Return [x, y] of the center of cell containing provided text 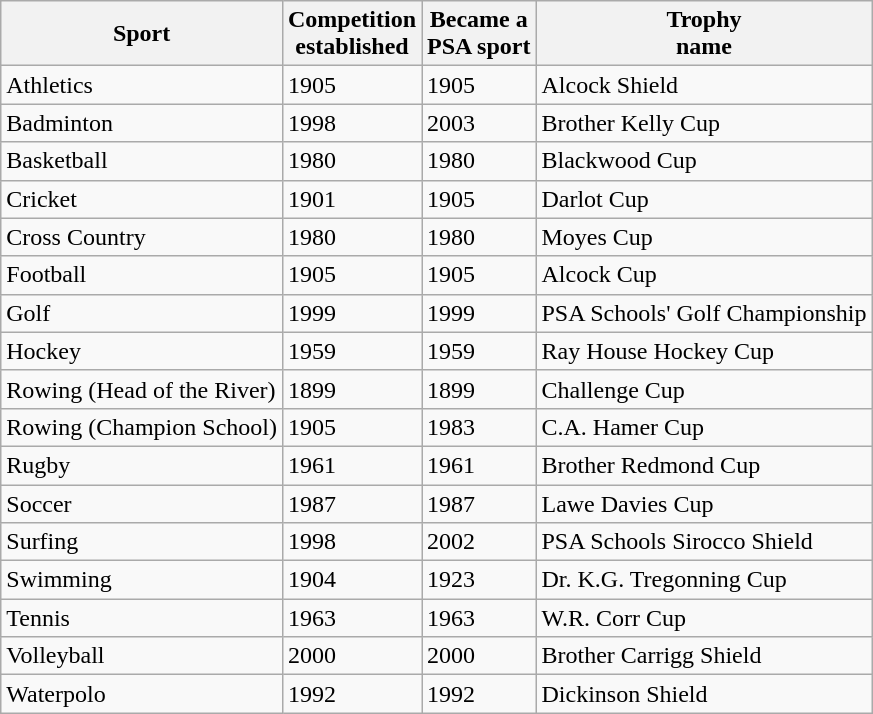
Lawe Davies Cup [704, 503]
Dr. K.G. Tregonning Cup [704, 580]
Tennis [142, 618]
Competitionestablished [352, 34]
PSA Schools' Golf Championship [704, 313]
Cross Country [142, 237]
Darlot Cup [704, 199]
Basketball [142, 161]
Surfing [142, 542]
Trophyname [704, 34]
Football [142, 275]
Swimming [142, 580]
Ray House Hockey Cup [704, 351]
Hockey [142, 351]
Brother Carrigg Shield [704, 656]
Brother Redmond Cup [704, 465]
Alcock Shield [704, 85]
Cricket [142, 199]
1923 [479, 580]
Soccer [142, 503]
Brother Kelly Cup [704, 123]
Rowing (Head of the River) [142, 389]
Volleyball [142, 656]
Became aPSA sport [479, 34]
Blackwood Cup [704, 161]
Badminton [142, 123]
Dickinson Shield [704, 694]
Rugby [142, 465]
1901 [352, 199]
Golf [142, 313]
PSA Schools Sirocco Shield [704, 542]
Sport [142, 34]
2003 [479, 123]
1983 [479, 427]
Athletics [142, 85]
1904 [352, 580]
Waterpolo [142, 694]
2002 [479, 542]
Moyes Cup [704, 237]
Alcock Cup [704, 275]
Challenge Cup [704, 389]
W.R. Corr Cup [704, 618]
Rowing (Champion School) [142, 427]
C.A. Hamer Cup [704, 427]
